Capture the cell that displays the provided text and extract its [x, y] central coordinate. 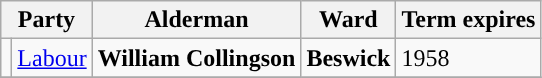
William Collingson [196, 58]
Beswick [348, 58]
Alderman [196, 20]
Term expires [468, 20]
1958 [468, 58]
Labour [52, 58]
Ward [348, 20]
Party [46, 20]
